Provide the [x, y] coordinate of the cell's center where the given text is located.  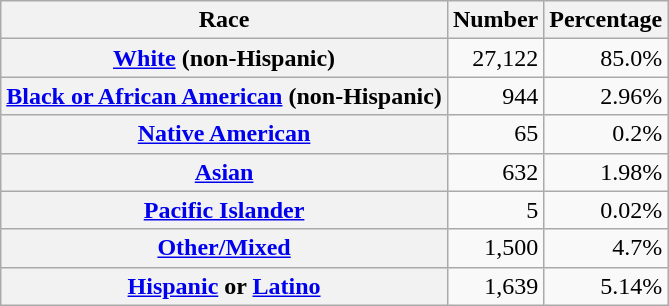
944 [495, 96]
Native American [224, 134]
Hispanic or Latino [224, 286]
2.96% [606, 96]
Asian [224, 172]
1,639 [495, 286]
1,500 [495, 248]
0.2% [606, 134]
632 [495, 172]
Other/Mixed [224, 248]
27,122 [495, 58]
5 [495, 210]
Number [495, 20]
4.7% [606, 248]
85.0% [606, 58]
65 [495, 134]
Percentage [606, 20]
5.14% [606, 286]
Race [224, 20]
Black or African American (non-Hispanic) [224, 96]
White (non-Hispanic) [224, 58]
Pacific Islander [224, 210]
1.98% [606, 172]
0.02% [606, 210]
